Pinpoint the cell where the given text exists, returning its [x, y] midpoint coordinate. 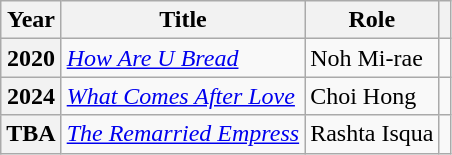
How Are U Bread [182, 58]
Role [372, 20]
What Comes After Love [182, 96]
Noh Mi-rae [372, 58]
2024 [31, 96]
Title [182, 20]
TBA [31, 134]
Year [31, 20]
2020 [31, 58]
Choi Hong [372, 96]
The Remarried Empress [182, 134]
Rashta Isqua [372, 134]
